Search for the cell housing the specified text and yield its (x, y) center coordinate. 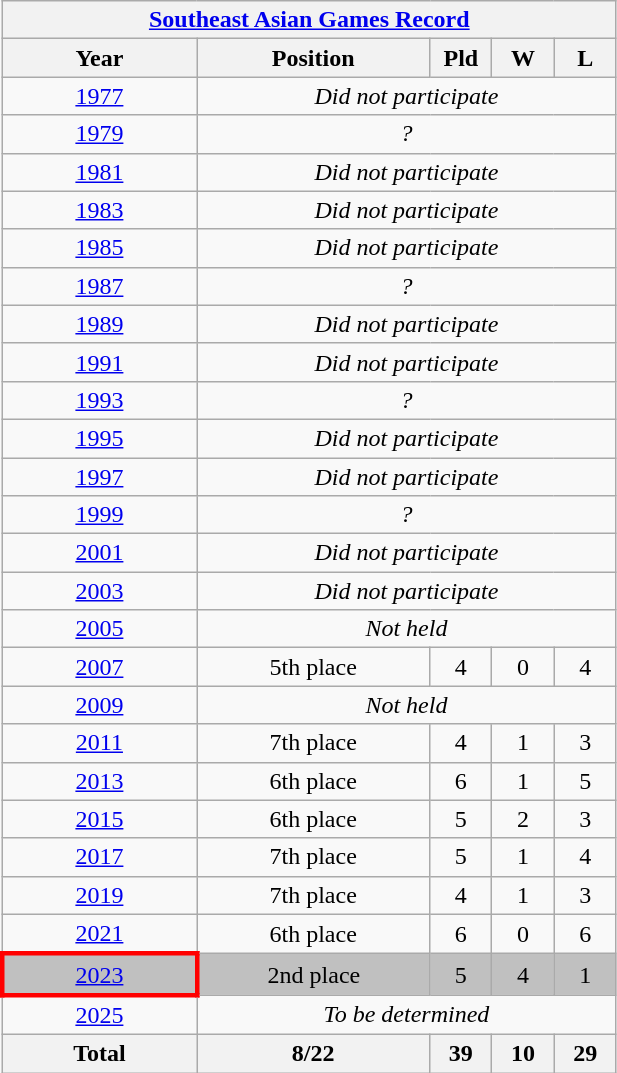
2003 (99, 591)
1995 (99, 438)
1979 (99, 134)
2009 (99, 705)
10 (523, 1053)
2017 (99, 857)
W (523, 58)
1981 (99, 172)
29 (585, 1053)
1989 (99, 324)
1999 (99, 515)
2 (523, 819)
1985 (99, 248)
1977 (99, 96)
Pld (461, 58)
8/22 (314, 1053)
2nd place (314, 974)
2015 (99, 819)
2005 (99, 629)
Southeast Asian Games Record (309, 20)
2001 (99, 553)
1991 (99, 362)
Total (99, 1053)
2013 (99, 781)
2019 (99, 895)
2025 (99, 1015)
2021 (99, 934)
1983 (99, 210)
2007 (99, 667)
1993 (99, 400)
Position (314, 58)
5th place (314, 667)
2011 (99, 743)
2023 (99, 974)
1987 (99, 286)
39 (461, 1053)
Year (99, 58)
L (585, 58)
1997 (99, 477)
To be determined (407, 1015)
